Locate the cell with the specified text and output its [x, y] center coordinate. 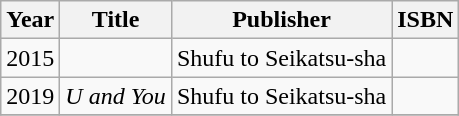
U and You [116, 96]
ISBN [426, 20]
Publisher [281, 20]
Year [30, 20]
2019 [30, 96]
2015 [30, 58]
Title [116, 20]
